Search for the cell housing the specified text and yield its (x, y) center coordinate. 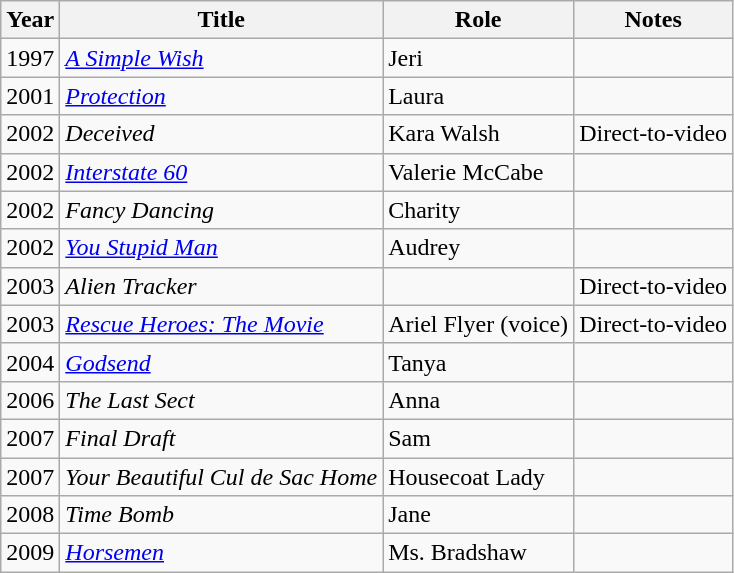
Alien Tracker (222, 286)
Fancy Dancing (222, 210)
1997 (30, 58)
You Stupid Man (222, 248)
Sam (478, 438)
Rescue Heroes: The Movie (222, 324)
Godsend (222, 362)
Charity (478, 210)
Title (222, 20)
Housecoat Lady (478, 477)
2004 (30, 362)
2008 (30, 515)
Interstate 60 (222, 172)
Laura (478, 96)
Ms. Bradshaw (478, 553)
2001 (30, 96)
2006 (30, 400)
Deceived (222, 134)
Role (478, 20)
Your Beautiful Cul de Sac Home (222, 477)
Tanya (478, 362)
Time Bomb (222, 515)
2009 (30, 553)
The Last Sect (222, 400)
Anna (478, 400)
Audrey (478, 248)
Notes (654, 20)
Ariel Flyer (voice) (478, 324)
Jeri (478, 58)
Valerie McCabe (478, 172)
Protection (222, 96)
A Simple Wish (222, 58)
Kara Walsh (478, 134)
Year (30, 20)
Jane (478, 515)
Final Draft (222, 438)
Horsemen (222, 553)
